Pinpoint the cell where the given text exists, returning its [X, Y] midpoint coordinate. 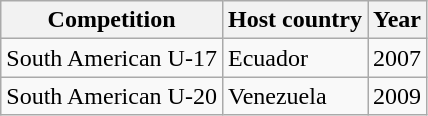
South American U-17 [112, 58]
Year [398, 20]
Host country [294, 20]
2007 [398, 58]
2009 [398, 96]
South American U-20 [112, 96]
Competition [112, 20]
Ecuador [294, 58]
Venezuela [294, 96]
